Search for the cell housing the specified text and yield its (X, Y) center coordinate. 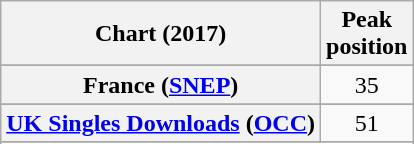
UK Singles Downloads (OCC) (161, 123)
35 (367, 85)
Chart (2017) (161, 34)
Peakposition (367, 34)
51 (367, 123)
France (SNEP) (161, 85)
